Extract the [X, Y] coordinate from the center of the cell holding the provided text.  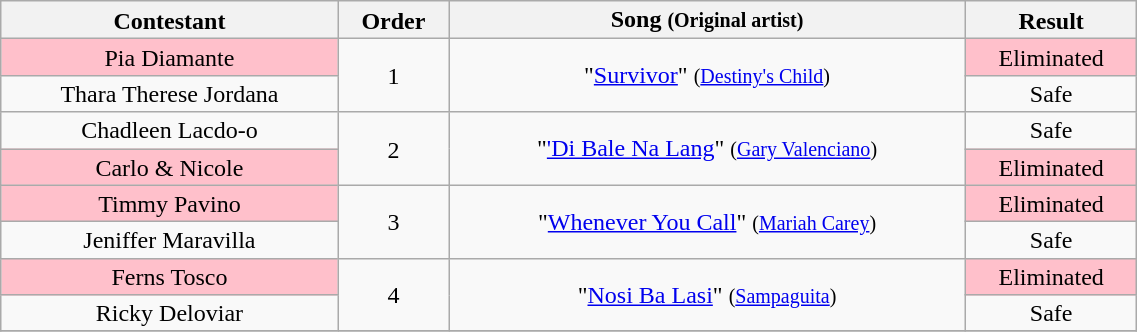
Carlo & Nicole [170, 166]
"Whenever You Call" (Mariah Carey) [708, 222]
Pia Diamante [170, 58]
Chadleen Lacdo-o [170, 130]
Jeniffer Maravilla [170, 240]
Timmy Pavino [170, 204]
Song (Original artist) [708, 20]
"Nosi Ba Lasi" (Sampaguita) [708, 294]
"'Di Bale Na Lang" (Gary Valenciano) [708, 148]
"Survivor" (Destiny's Child) [708, 76]
3 [393, 222]
Thara Therese Jordana [170, 94]
Contestant [170, 20]
Ricky Deloviar [170, 314]
1 [393, 76]
Order [393, 20]
2 [393, 148]
4 [393, 294]
Ferns Tosco [170, 276]
Result [1050, 20]
